For the text-containing cell, return its midpoint in (x, y) coordinate format. 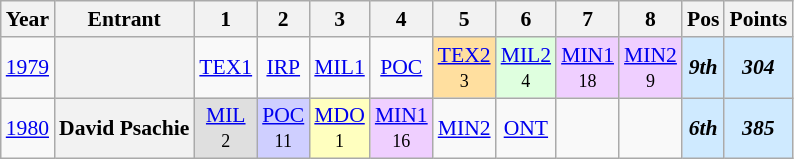
David Psachie (124, 128)
MIN29 (650, 68)
MIN2 (464, 128)
POC (402, 68)
Entrant (124, 19)
IRP (283, 68)
MIL24 (526, 68)
5 (464, 19)
MIL2 (226, 128)
MIN116 (402, 128)
1979 (28, 68)
TEX23 (464, 68)
Points (758, 19)
MIL1 (340, 68)
Year (28, 19)
6 (526, 19)
Pos (704, 19)
385 (758, 128)
4 (402, 19)
MDO1 (340, 128)
8 (650, 19)
ONT (526, 128)
7 (588, 19)
1 (226, 19)
TEX1 (226, 68)
MIN118 (588, 68)
POC11 (283, 128)
3 (340, 19)
9th (704, 68)
6th (704, 128)
2 (283, 19)
1980 (28, 128)
304 (758, 68)
